Capture the cell that displays the provided text and extract its (X, Y) central coordinate. 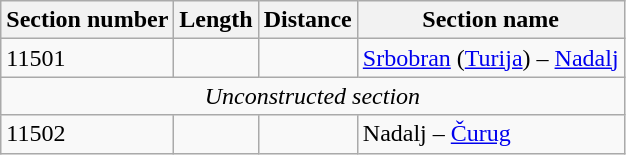
Distance (308, 20)
Unconstructed section (312, 96)
Section name (490, 20)
Section number (88, 20)
11502 (88, 134)
11501 (88, 58)
Length (216, 20)
Nadalj – Čurug (490, 134)
Srbobran (Turija) – Nadalj (490, 58)
